Detect which cell encompasses the target text, then output its (x, y) center coordinate. 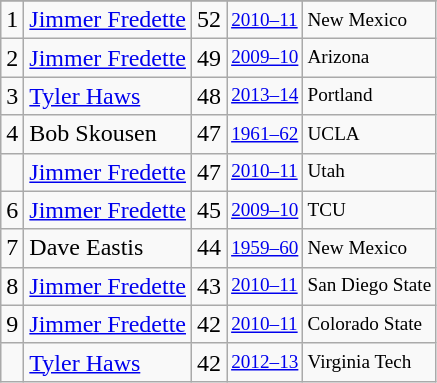
7 (12, 248)
Portland (370, 96)
52 (210, 20)
45 (210, 210)
2 (12, 58)
2012–13 (265, 362)
8 (12, 286)
43 (210, 286)
3 (12, 96)
Virginia Tech (370, 362)
1 (12, 20)
Utah (370, 172)
1961–62 (265, 134)
Dave Eastis (108, 248)
48 (210, 96)
Colorado State (370, 324)
9 (12, 324)
6 (12, 210)
Bob Skousen (108, 134)
4 (12, 134)
49 (210, 58)
UCLA (370, 134)
2013–14 (265, 96)
San Diego State (370, 286)
44 (210, 248)
Arizona (370, 58)
TCU (370, 210)
1959–60 (265, 248)
